Capture the cell that displays the provided text and extract its [x, y] central coordinate. 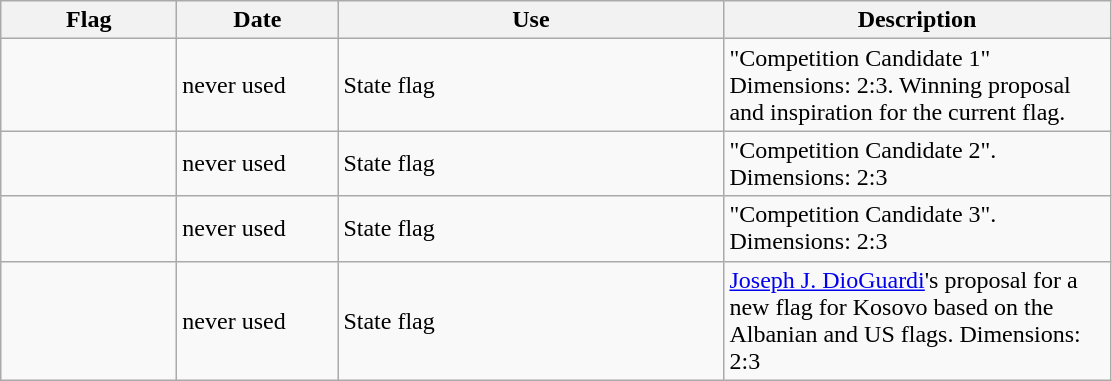
Date [258, 20]
Flag [89, 20]
Joseph J. DioGuardi's proposal for a new flag for Kosovo based on the Albanian and US flags. Dimensions: 2:3 [917, 320]
Use [531, 20]
"Competition Candidate 3". Dimensions: 2:3 [917, 228]
Description [917, 20]
"Competition Candidate 1" Dimensions: 2:3. Winning proposal and inspiration for the current flag. [917, 85]
"Competition Candidate 2". Dimensions: 2:3 [917, 164]
